Capture the cell that displays the provided text and extract its (x, y) central coordinate. 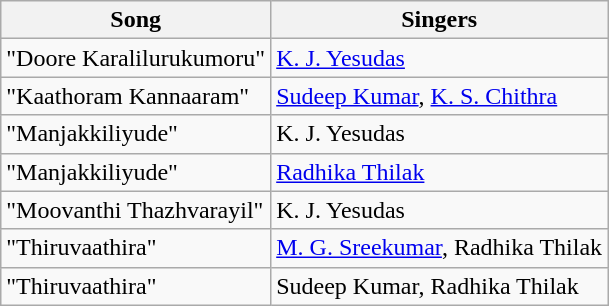
"Doore Karalilurukumoru" (136, 58)
"Moovanthi Thazhvarayil" (136, 210)
Sudeep Kumar, Radhika Thilak (440, 286)
Singers (440, 20)
"Kaathoram Kannaaram" (136, 96)
Song (136, 20)
Radhika Thilak (440, 172)
M. G. Sreekumar, Radhika Thilak (440, 248)
Sudeep Kumar, K. S. Chithra (440, 96)
